Determine the (x, y) coordinate at the center of the cell enclosing the given text.  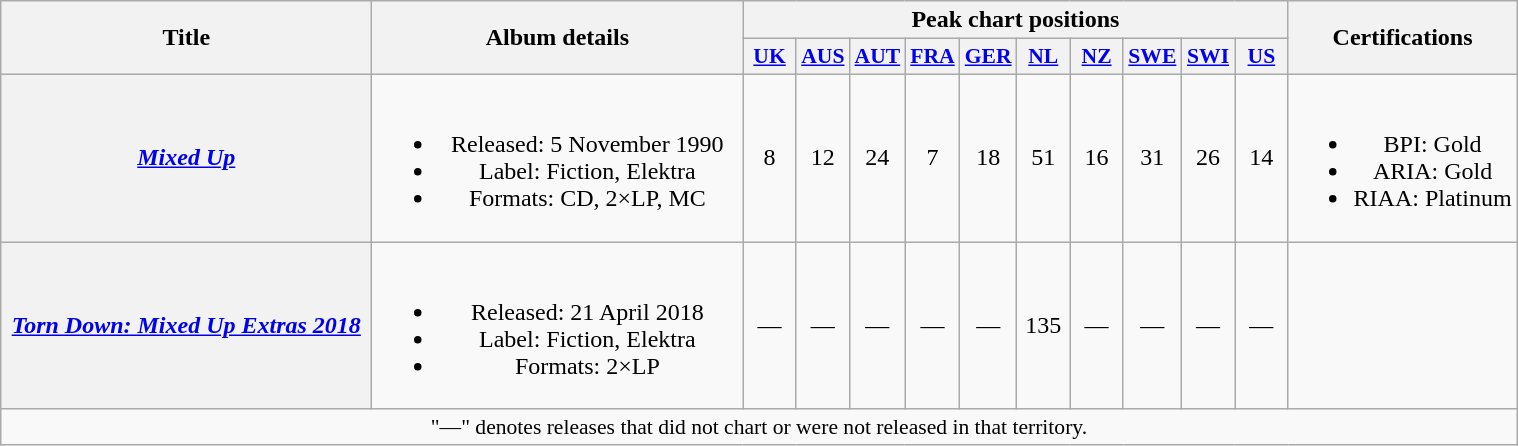
Peak chart positions (1016, 20)
Torn Down: Mixed Up Extras 2018 (186, 326)
18 (988, 158)
AUT (878, 57)
24 (878, 158)
Mixed Up (186, 158)
26 (1208, 158)
Album details (558, 38)
135 (1044, 326)
12 (822, 158)
14 (1262, 158)
SWI (1208, 57)
31 (1152, 158)
AUS (822, 57)
"—" denotes releases that did not chart or were not released in that territory. (759, 427)
BPI: GoldARIA: GoldRIAA: Platinum (1402, 158)
7 (932, 158)
Released: 21 April 2018Label: Fiction, ElektraFormats: 2×LP (558, 326)
16 (1096, 158)
Released: 5 November 1990Label: Fiction, ElektraFormats: CD, 2×LP, MC (558, 158)
UK (770, 57)
8 (770, 158)
FRA (932, 57)
US (1262, 57)
GER (988, 57)
SWE (1152, 57)
NZ (1096, 57)
Title (186, 38)
51 (1044, 158)
Certifications (1402, 38)
NL (1044, 57)
